Locate the cell with the specified text and output its (x, y) center coordinate. 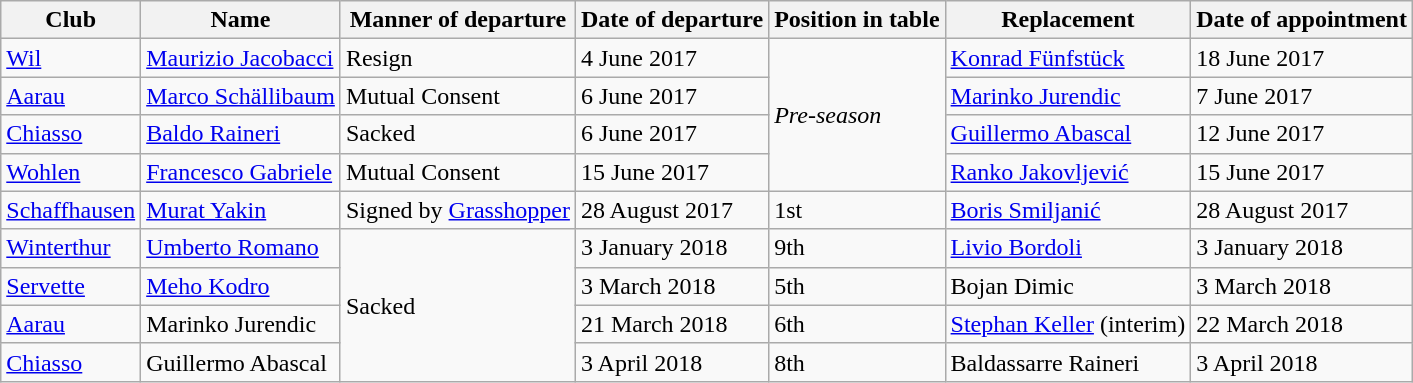
Meho Kodro (241, 286)
Ranko Jakovljević (1068, 172)
6th (857, 324)
Signed by Grasshopper (458, 210)
Konrad Fünfstück (1068, 58)
Date of appointment (1302, 20)
Stephan Keller (interim) (1068, 324)
21 March 2018 (672, 324)
Position in table (857, 20)
Club (71, 20)
12 June 2017 (1302, 134)
Replacement (1068, 20)
Resign (458, 58)
Servette (71, 286)
Winterthur (71, 248)
22 March 2018 (1302, 324)
Schaffhausen (71, 210)
Date of departure (672, 20)
7 June 2017 (1302, 96)
18 June 2017 (1302, 58)
Baldo Raineri (241, 134)
Name (241, 20)
Boris Smiljanić (1068, 210)
9th (857, 248)
Francesco Gabriele (241, 172)
1st (857, 210)
Wil (71, 58)
5th (857, 286)
Umberto Romano (241, 248)
Manner of departure (458, 20)
Livio Bordoli (1068, 248)
Murat Yakin (241, 210)
Maurizio Jacobacci (241, 58)
8th (857, 362)
Pre-season (857, 115)
Wohlen (71, 172)
Bojan Dimic (1068, 286)
Marco Schällibaum (241, 96)
Baldassarre Raineri (1068, 362)
4 June 2017 (672, 58)
